Output the [x, y] coordinate of the center of the cell containing the given text.  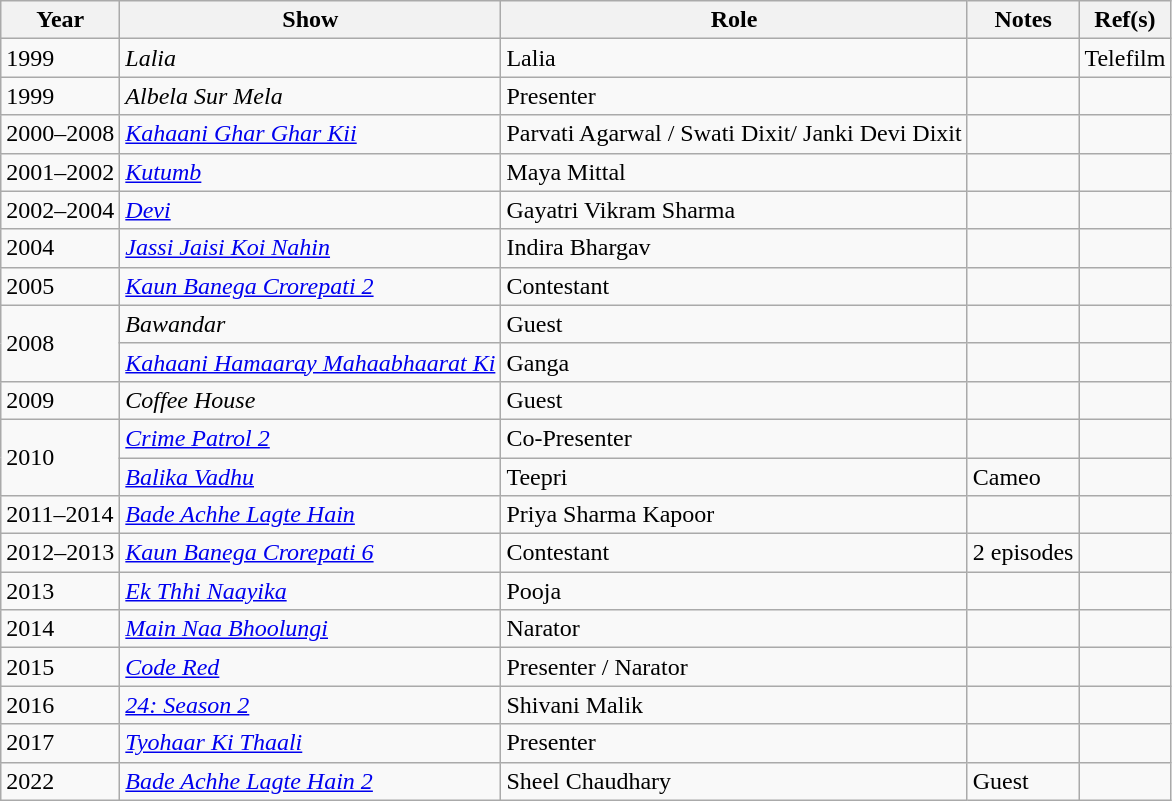
Kahaani Ghar Ghar Kii [310, 134]
Pooja [734, 591]
Bade Achhe Lagte Hain 2 [310, 781]
Parvati Agarwal / Swati Dixit/ Janki Devi Dixit [734, 134]
2014 [60, 629]
Albela Sur Mela [310, 96]
Indira Bhargav [734, 248]
Devi [310, 210]
Ref(s) [1125, 20]
Ganga [734, 362]
Narator [734, 629]
2011–2014 [60, 515]
Kaun Banega Crorepati 2 [310, 286]
2 episodes [1023, 553]
2009 [60, 400]
Notes [1023, 20]
Teepri [734, 477]
2016 [60, 705]
Tyohaar Ki Thaali [310, 743]
Kahaani Hamaaray Mahaabhaarat Ki [310, 362]
Role [734, 20]
2012–2013 [60, 553]
2005 [60, 286]
2022 [60, 781]
Balika Vadhu [310, 477]
Code Red [310, 667]
Main Naa Bhoolungi [310, 629]
2002–2004 [60, 210]
Show [310, 20]
Maya Mittal [734, 172]
Priya Sharma Kapoor [734, 515]
Co-Presenter [734, 438]
2013 [60, 591]
Telefilm [1125, 58]
Bawandar [310, 324]
2017 [60, 743]
Crime Patrol 2 [310, 438]
2001–2002 [60, 172]
Sheel Chaudhary [734, 781]
Kutumb [310, 172]
24: Season 2 [310, 705]
2008 [60, 343]
Shivani Malik [734, 705]
Year [60, 20]
Presenter / Narator [734, 667]
Coffee House [310, 400]
Ek Thhi Naayika [310, 591]
2010 [60, 457]
Kaun Banega Crorepati 6 [310, 553]
2004 [60, 248]
Gayatri Vikram Sharma [734, 210]
2015 [60, 667]
2000–2008 [60, 134]
Bade Achhe Lagte Hain [310, 515]
Jassi Jaisi Koi Nahin [310, 248]
Cameo [1023, 477]
